Search for the cell housing the specified text and yield its [X, Y] center coordinate. 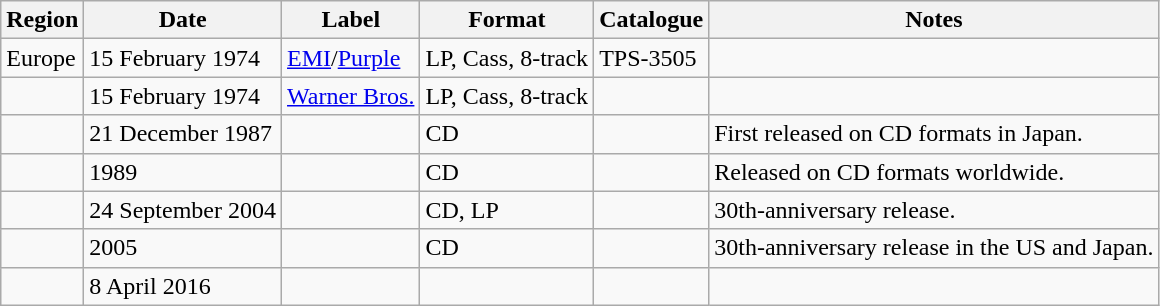
24 September 2004 [183, 210]
21 December 1987 [183, 134]
Region [42, 20]
TPS-3505 [652, 58]
Warner Bros. [351, 96]
First released on CD formats in Japan. [934, 134]
Catalogue [652, 20]
8 April 2016 [183, 286]
Notes [934, 20]
30th-anniversary release. [934, 210]
Released on CD formats worldwide. [934, 172]
1989 [183, 172]
Format [507, 20]
Date [183, 20]
CD, LP [507, 210]
2005 [183, 248]
Label [351, 20]
30th-anniversary release in the US and Japan. [934, 248]
EMI/Purple [351, 58]
Europe [42, 58]
